Scan for the cell matching the given text and deliver its [X, Y] coordinate at center. 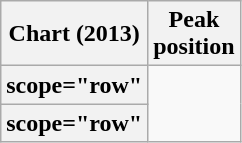
Peakposition [194, 34]
Chart (2013) [74, 34]
